Capture the cell that displays the provided text and extract its (X, Y) central coordinate. 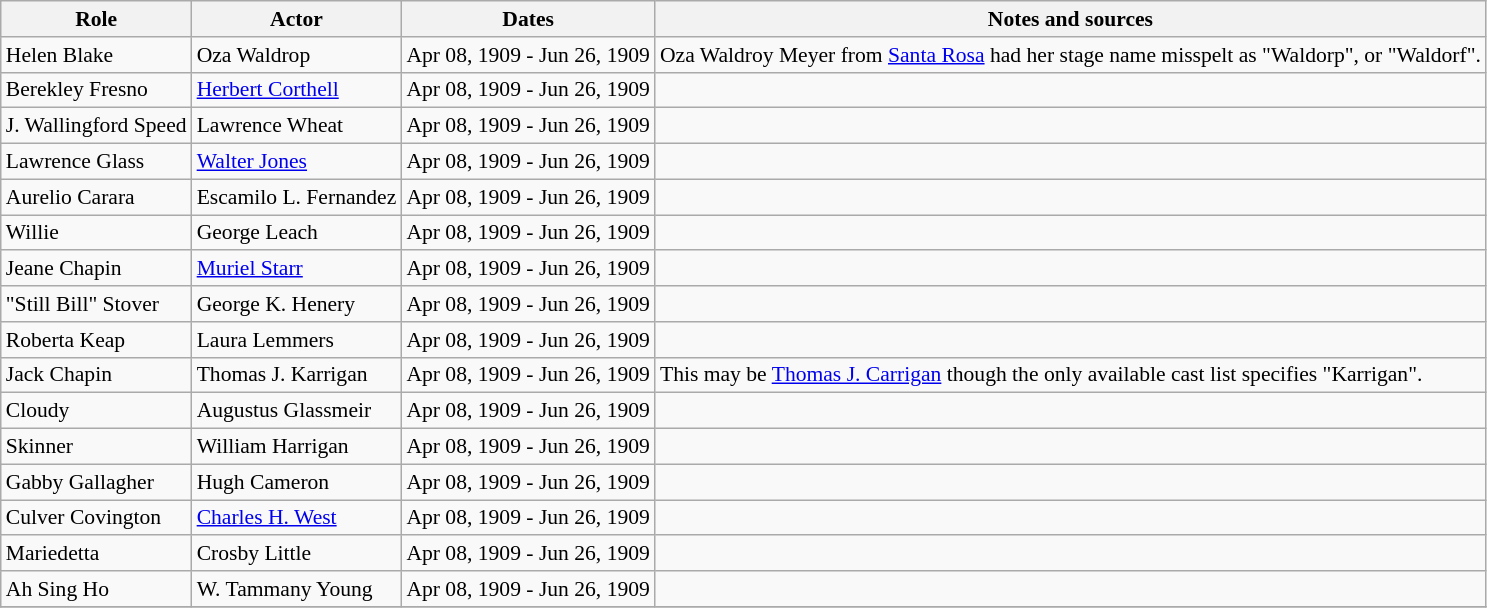
Role (96, 19)
Roberta Keap (96, 340)
Herbert Corthell (297, 90)
Laura Lemmers (297, 340)
J. Wallingford Speed (96, 126)
Cloudy (96, 411)
Gabby Gallagher (96, 482)
Crosby Little (297, 554)
"Still Bill" Stover (96, 304)
Culver Covington (96, 518)
Actor (297, 19)
Escamilo L. Fernandez (297, 197)
Jeane Chapin (96, 269)
William Harrigan (297, 447)
Berekley Fresno (96, 90)
Thomas J. Karrigan (297, 375)
Augustus Glassmeir (297, 411)
Muriel Starr (297, 269)
George Leach (297, 233)
Dates (528, 19)
Hugh Cameron (297, 482)
Skinner (96, 447)
Helen Blake (96, 55)
This may be Thomas J. Carrigan though the only available cast list specifies "Karrigan". (1070, 375)
Charles H. West (297, 518)
Notes and sources (1070, 19)
W. Tammany Young (297, 589)
Mariedetta (96, 554)
Oza Waldrop (297, 55)
Lawrence Glass (96, 162)
Lawrence Wheat (297, 126)
Jack Chapin (96, 375)
Aurelio Carara (96, 197)
Walter Jones (297, 162)
Willie (96, 233)
George K. Henery (297, 304)
Ah Sing Ho (96, 589)
Oza Waldroy Meyer from Santa Rosa had her stage name misspelt as "Waldorp", or "Waldorf". (1070, 55)
